Pinpoint the cell where the given text exists, returning its (X, Y) midpoint coordinate. 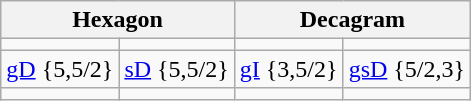
gI {3,5/2} (288, 69)
gD {5,5/2} (60, 69)
Decagram (352, 20)
gsD {5/2,3} (406, 69)
Hexagon (118, 20)
sD {5,5/2} (176, 69)
